Extract the (X, Y) coordinate from the center of the cell holding the provided text.  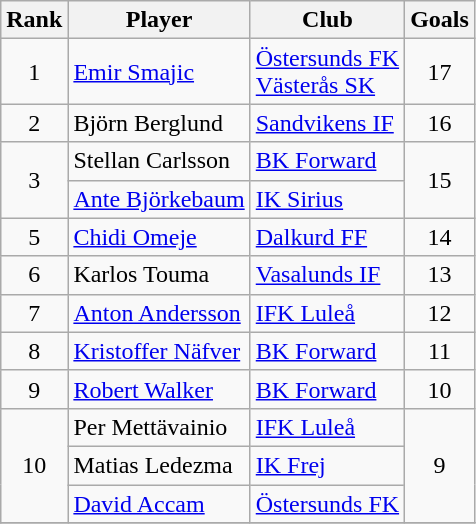
David Accam (159, 503)
11 (440, 351)
1 (34, 72)
Rank (34, 20)
8 (34, 351)
6 (34, 275)
IK Frej (327, 465)
Kristoffer Näfver (159, 351)
Anton Andersson (159, 313)
Vasalunds IF (327, 275)
Club (327, 20)
12 (440, 313)
Chidi Omeje (159, 237)
Karlos Touma (159, 275)
Robert Walker (159, 389)
Emir Smajic (159, 72)
3 (34, 180)
Björn Berglund (159, 123)
Goals (440, 20)
Östersunds FK (327, 503)
2 (34, 123)
14 (440, 237)
17 (440, 72)
7 (34, 313)
5 (34, 237)
Dalkurd FF (327, 237)
Ante Björkebaum (159, 199)
15 (440, 180)
Player (159, 20)
Stellan Carlsson (159, 161)
Sandvikens IF (327, 123)
Matias Ledezma (159, 465)
16 (440, 123)
IK Sirius (327, 199)
13 (440, 275)
Per Mettävainio (159, 427)
Östersunds FKVästerås SK (327, 72)
